Output the [X, Y] coordinate of the center of the cell containing the given text.  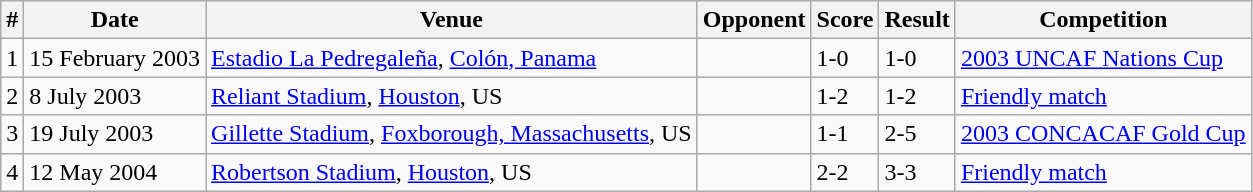
2-5 [917, 134]
8 July 2003 [115, 96]
1-1 [845, 134]
Reliant Stadium, Houston, US [452, 96]
2 [12, 96]
2003 UNCAF Nations Cup [1103, 58]
1 [12, 58]
Score [845, 20]
Venue [452, 20]
# [12, 20]
3-3 [917, 172]
Date [115, 20]
Gillette Stadium, Foxborough, Massachusetts, US [452, 134]
Estadio La Pedregaleña, Colón, Panama [452, 58]
2-2 [845, 172]
Robertson Stadium, Houston, US [452, 172]
Result [917, 20]
3 [12, 134]
19 July 2003 [115, 134]
Opponent [754, 20]
15 February 2003 [115, 58]
Competition [1103, 20]
2003 CONCACAF Gold Cup [1103, 134]
4 [12, 172]
12 May 2004 [115, 172]
